Detect which cell encompasses the target text, then output its (X, Y) center coordinate. 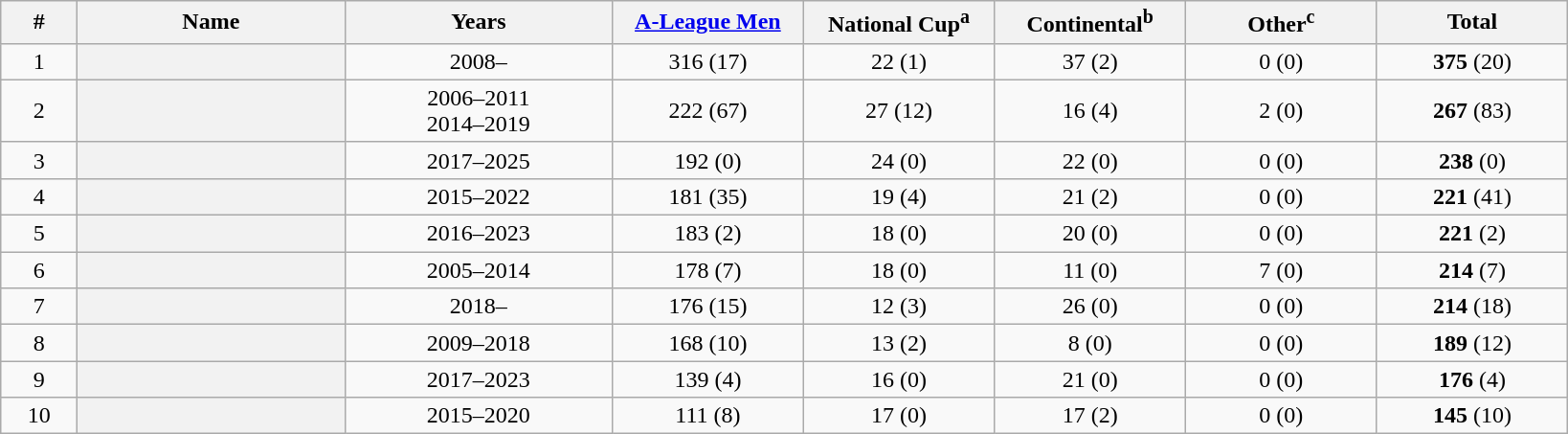
24 (0) (899, 160)
37 (2) (1090, 61)
A-League Men (708, 23)
183 (2) (708, 234)
Continentalb (1090, 23)
5 (39, 234)
3 (39, 160)
21 (2) (1090, 196)
16 (0) (899, 379)
267 (83) (1472, 111)
1 (39, 61)
214 (7) (1472, 270)
2015–2020 (479, 416)
221 (2) (1472, 234)
214 (18) (1472, 307)
2006–20112014–2019 (479, 111)
111 (8) (708, 416)
2 (0) (1282, 111)
26 (0) (1090, 307)
8 (0) (1090, 343)
176 (15) (708, 307)
222 (67) (708, 111)
2015–2022 (479, 196)
10 (39, 416)
8 (39, 343)
2005–2014 (479, 270)
2016–2023 (479, 234)
189 (12) (1472, 343)
2 (39, 111)
22 (0) (1090, 160)
7 (39, 307)
2017–2025 (479, 160)
9 (39, 379)
7 (0) (1282, 270)
17 (0) (899, 416)
2018– (479, 307)
National Cupa (899, 23)
375 (20) (1472, 61)
20 (0) (1090, 234)
192 (0) (708, 160)
181 (35) (708, 196)
316 (17) (708, 61)
6 (39, 270)
Total (1472, 23)
Years (479, 23)
11 (0) (1090, 270)
178 (7) (708, 270)
13 (2) (899, 343)
22 (1) (899, 61)
21 (0) (1090, 379)
27 (12) (899, 111)
16 (4) (1090, 111)
12 (3) (899, 307)
139 (4) (708, 379)
Otherc (1282, 23)
221 (41) (1472, 196)
17 (2) (1090, 416)
145 (10) (1472, 416)
2008– (479, 61)
19 (4) (899, 196)
2017–2023 (479, 379)
Name (211, 23)
# (39, 23)
4 (39, 196)
168 (10) (708, 343)
2009–2018 (479, 343)
176 (4) (1472, 379)
238 (0) (1472, 160)
